For the text-containing cell, return its midpoint in [X, Y] coordinate format. 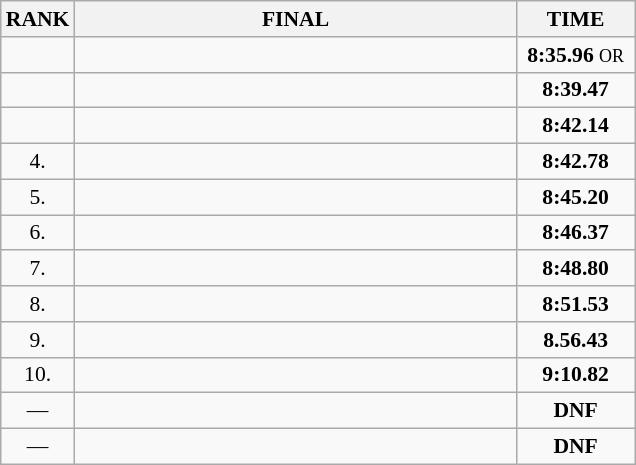
4. [38, 162]
5. [38, 197]
6. [38, 233]
8.56.43 [576, 340]
8:48.80 [576, 269]
FINAL [295, 19]
TIME [576, 19]
8:42.14 [576, 126]
8:46.37 [576, 233]
10. [38, 375]
9. [38, 340]
8. [38, 304]
7. [38, 269]
8:51.53 [576, 304]
8:39.47 [576, 90]
8:35.96 OR [576, 55]
RANK [38, 19]
9:10.82 [576, 375]
8:42.78 [576, 162]
8:45.20 [576, 197]
